Return the (x, y) coordinate for the center point of the cell that contains the specified text.  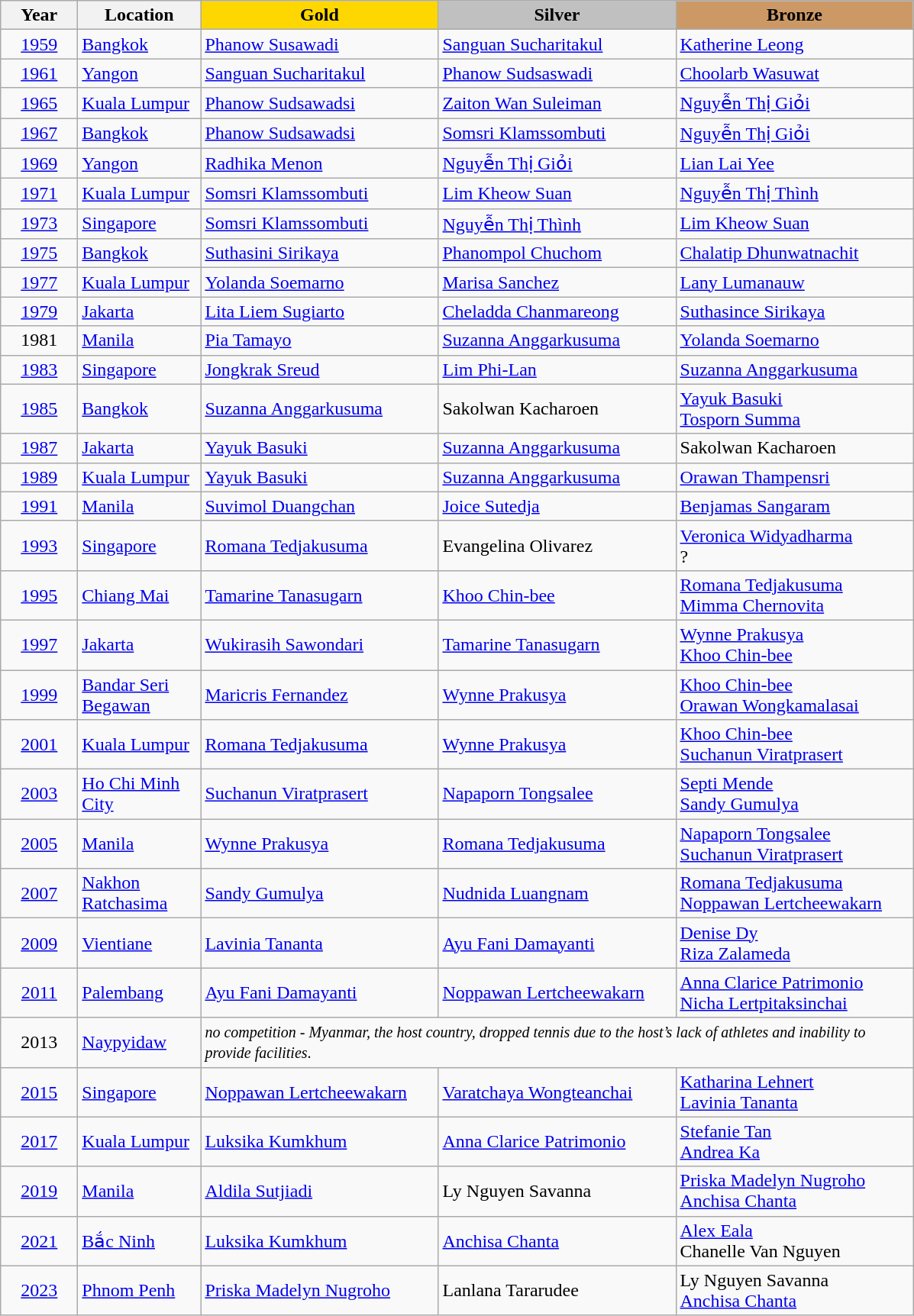
1999 (40, 695)
Ly Nguyen Savanna (557, 1191)
Veronica Widyadharma ? (794, 545)
1987 (40, 448)
Vientiane (139, 943)
Pia Tamayo (319, 340)
2023 (40, 1290)
Priska Madelyn Nugroho (319, 1290)
Varatchaya Wongteanchai (557, 1092)
Orawan Thampensri (794, 477)
Naypyidaw (139, 1043)
Evangelina Olivarez (557, 545)
Joice Sutedja (557, 506)
Napaporn Tongsalee (557, 794)
Bronze (794, 15)
Denise Dy Riza Zalameda (794, 943)
Suthasince Sirikaya (794, 311)
Napaporn Tongsalee Suchanun Viratprasert (794, 844)
Lavinia Tananta (319, 943)
1965 (40, 103)
Romana Tedjakusuma Mimma Chernovita (794, 595)
Radhika Menon (319, 163)
1971 (40, 194)
Silver (557, 15)
Khoo Chin-bee (557, 595)
Nakhon Ratchasima (139, 893)
Suthasini Sirikaya (319, 253)
Suvimol Duangchan (319, 506)
Wukirasih Sawondari (319, 644)
Ly Nguyen Savanna Anchisa Chanta (794, 1290)
2003 (40, 794)
Alex Eala Chanelle Van Nguyen (794, 1241)
1961 (40, 73)
Anchisa Chanta (557, 1241)
1997 (40, 644)
2017 (40, 1142)
Location (139, 15)
Chalatip Dhunwatnachit (794, 253)
Wynne Prakusya Khoo Chin-bee (794, 644)
1985 (40, 409)
2015 (40, 1092)
Phanow Susawadi (319, 44)
Palembang (139, 992)
Romana Tedjakusuma Noppawan Lertcheewakarn (794, 893)
Aldila Sutjiadi (319, 1191)
Katharina Lehnert Lavinia Tananta (794, 1092)
Stefanie Tan Andrea Ka (794, 1142)
Septi Mende Sandy Gumulya (794, 794)
Yayuk Basuki Tosporn Summa (794, 409)
2009 (40, 943)
Anna Clarice Patrimonio Nicha Lertpitaksinchai (794, 992)
1967 (40, 133)
2019 (40, 1191)
Lanlana Tararudee (557, 1290)
Marisa Sanchez (557, 282)
Cheladda Chanmareong (557, 311)
Bandar Seri Begawan (139, 695)
Year (40, 15)
1959 (40, 44)
Lany Lumanauw (794, 282)
2011 (40, 992)
Phanow Sudsaswadi (557, 73)
Nudnida Luangnam (557, 893)
Priska Madelyn Nugroho Anchisa Chanta (794, 1191)
2001 (40, 745)
Lim Phi-Lan (557, 369)
1991 (40, 506)
Benjamas Sangaram (794, 506)
Maricris Fernandez (319, 695)
1993 (40, 545)
2013 (40, 1043)
Zaiton Wan Suleiman (557, 103)
Khoo Chin-bee Orawan Wongkamalasai (794, 695)
1977 (40, 282)
1983 (40, 369)
Phnom Penh (139, 1290)
no competition - Myanmar, the host country, dropped tennis due to the host’s lack of athletes and inability to provide facilities. (557, 1043)
Suchanun Viratprasert (319, 794)
Katherine Leong (794, 44)
2005 (40, 844)
1969 (40, 163)
2007 (40, 893)
Sandy Gumulya (319, 893)
1981 (40, 340)
Bắc Ninh (139, 1241)
Gold (319, 15)
Lian Lai Yee (794, 163)
1995 (40, 595)
1989 (40, 477)
Ho Chi Minh City (139, 794)
Phanompol Chuchom (557, 253)
Anna Clarice Patrimonio (557, 1142)
1979 (40, 311)
1975 (40, 253)
Lita Liem Sugiarto (319, 311)
Khoo Chin-bee Suchanun Viratprasert (794, 745)
Chiang Mai (139, 595)
2021 (40, 1241)
1973 (40, 224)
Choolarb Wasuwat (794, 73)
Jongkrak Sreud (319, 369)
